Pinpoint the cell where the given text exists, returning its (x, y) midpoint coordinate. 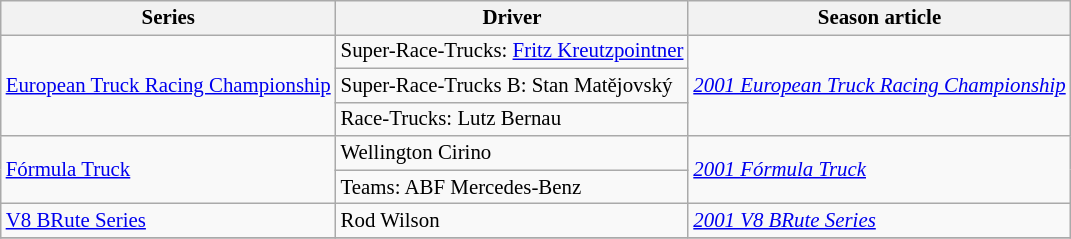
2001 European Truck Racing Championship (879, 85)
Driver (512, 18)
Super-Race-Trucks: Fritz Kreutzpointner (512, 51)
2001 V8 BRute Series (879, 221)
Series (168, 18)
Season article (879, 18)
2001 Fórmula Truck (879, 170)
Rod Wilson (512, 221)
Fórmula Truck (168, 170)
Wellington Cirino (512, 153)
Teams: ABF Mercedes-Benz (512, 187)
Super-Race-Trucks B: Stan Matějovský (512, 85)
Race-Trucks: Lutz Bernau (512, 119)
V8 BRute Series (168, 221)
European Truck Racing Championship (168, 85)
